Return the (X, Y) coordinate for the center point of the cell that contains the specified text.  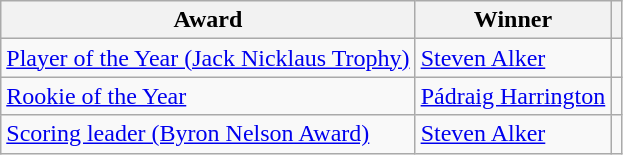
Winner (513, 20)
Player of the Year (Jack Nicklaus Trophy) (208, 58)
Rookie of the Year (208, 96)
Scoring leader (Byron Nelson Award) (208, 134)
Award (208, 20)
Pádraig Harrington (513, 96)
